Output the [x, y] coordinate of the center of the cell containing the given text.  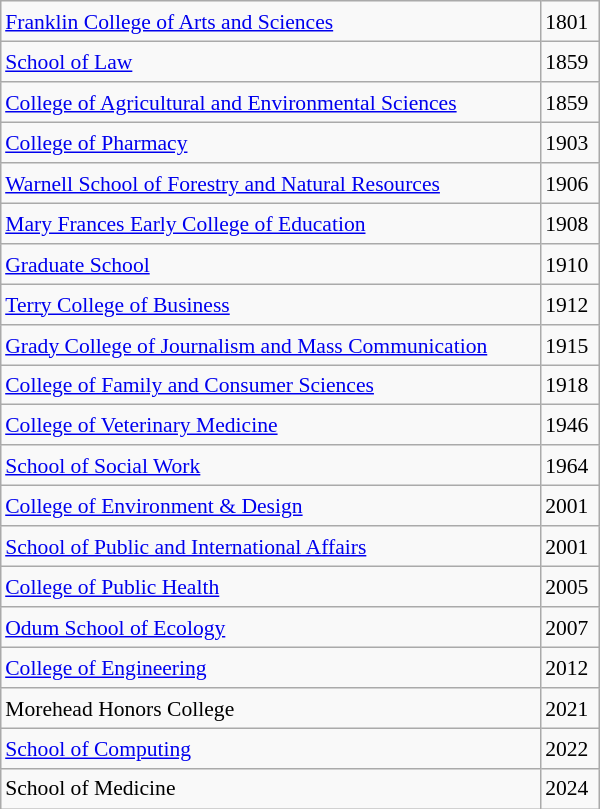
College of Public Health [270, 586]
1906 [569, 183]
1912 [569, 304]
School of Computing [270, 748]
School of Law [270, 62]
College of Environment & Design [270, 506]
2024 [569, 788]
2021 [569, 707]
2022 [569, 748]
Grady College of Journalism and Mass Communication [270, 344]
College of Family and Consumer Sciences [270, 385]
2007 [569, 627]
1910 [569, 263]
School of Medicine [270, 788]
Warnell School of Forestry and Natural Resources [270, 183]
2005 [569, 586]
1903 [569, 142]
1801 [569, 21]
Odum School of Ecology [270, 627]
Graduate School [270, 263]
School of Social Work [270, 465]
College of Agricultural and Environmental Sciences [270, 102]
1964 [569, 465]
1915 [569, 344]
College of Veterinary Medicine [270, 425]
College of Pharmacy [270, 142]
College of Engineering [270, 667]
2012 [569, 667]
School of Public and International Affairs [270, 546]
Franklin College of Arts and Sciences [270, 21]
1908 [569, 223]
Terry College of Business [270, 304]
1946 [569, 425]
Mary Frances Early College of Education [270, 223]
Morehead Honors College [270, 707]
1918 [569, 385]
